Return [x, y] of the center of cell containing provided text 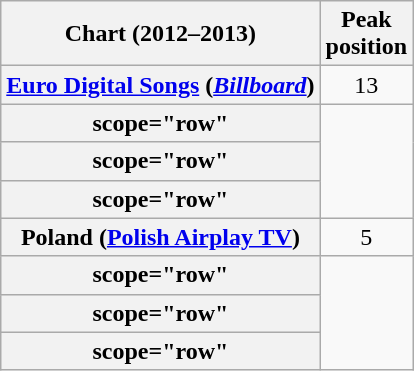
Chart (2012–2013) [160, 34]
5 [366, 237]
Poland (Polish Airplay TV) [160, 237]
Euro Digital Songs (Billboard) [160, 85]
Peakposition [366, 34]
13 [366, 85]
